Capture the cell that displays the provided text and extract its (x, y) central coordinate. 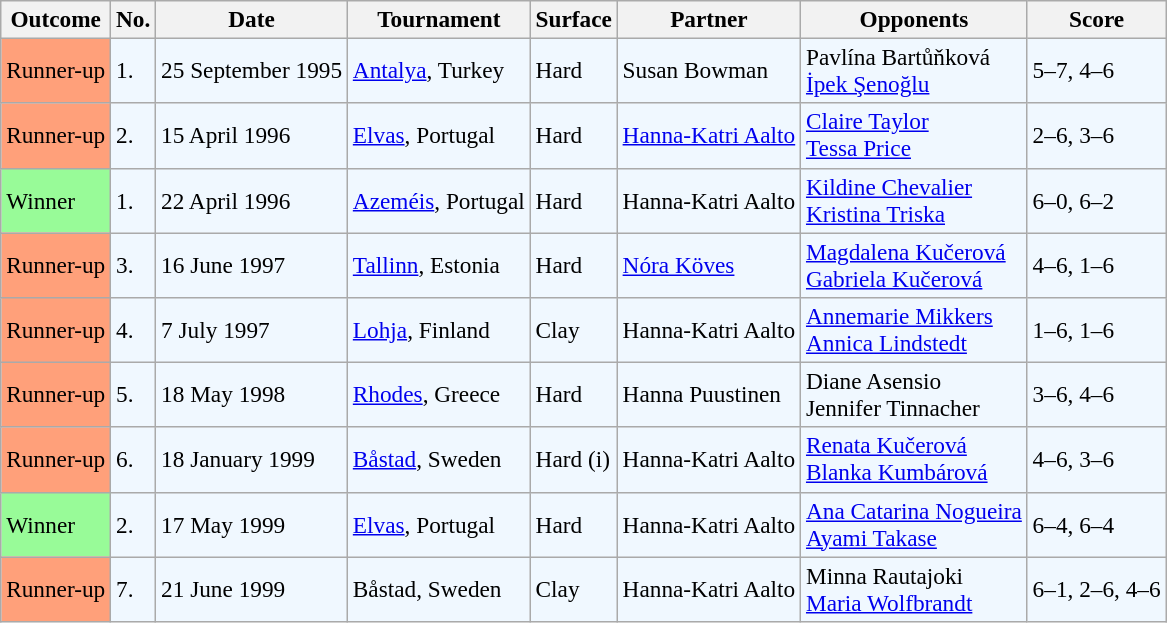
Tallinn, Estonia (438, 264)
5–7, 4–6 (1096, 70)
7 July 1997 (252, 330)
Opponents (914, 19)
Pavlína Bartůňková İpek Şenoğlu (914, 70)
1–6, 1–6 (1096, 330)
Rhodes, Greece (438, 394)
16 June 1997 (252, 264)
21 June 1999 (252, 588)
Susan Bowman (708, 70)
18 May 1998 (252, 394)
6–1, 2–6, 4–6 (1096, 588)
Antalya, Turkey (438, 70)
Minna Rautajoki Maria Wolfbrandt (914, 588)
Kildine Chevalier Kristina Triska (914, 200)
7. (134, 588)
Nóra Köves (708, 264)
Hanna Puustinen (708, 394)
3–6, 4–6 (1096, 394)
25 September 1995 (252, 70)
Annemarie Mikkers Annica Lindstedt (914, 330)
Azeméis, Portugal (438, 200)
4–6, 3–6 (1096, 460)
6–0, 6–2 (1096, 200)
Partner (708, 19)
Score (1096, 19)
Diane Asensio Jennifer Tinnacher (914, 394)
Tournament (438, 19)
6. (134, 460)
4–6, 1–6 (1096, 264)
Renata Kučerová Blanka Kumbárová (914, 460)
Ana Catarina Nogueira Ayami Takase (914, 524)
4. (134, 330)
5. (134, 394)
22 April 1996 (252, 200)
Outcome (56, 19)
15 April 1996 (252, 136)
Claire Taylor Tessa Price (914, 136)
6–4, 6–4 (1096, 524)
Lohja, Finland (438, 330)
Magdalena Kučerová Gabriela Kučerová (914, 264)
Date (252, 19)
3. (134, 264)
2–6, 3–6 (1096, 136)
Surface (574, 19)
18 January 1999 (252, 460)
Hard (i) (574, 460)
No. (134, 19)
17 May 1999 (252, 524)
